Output the [X, Y] coordinate of the center of the cell containing the given text.  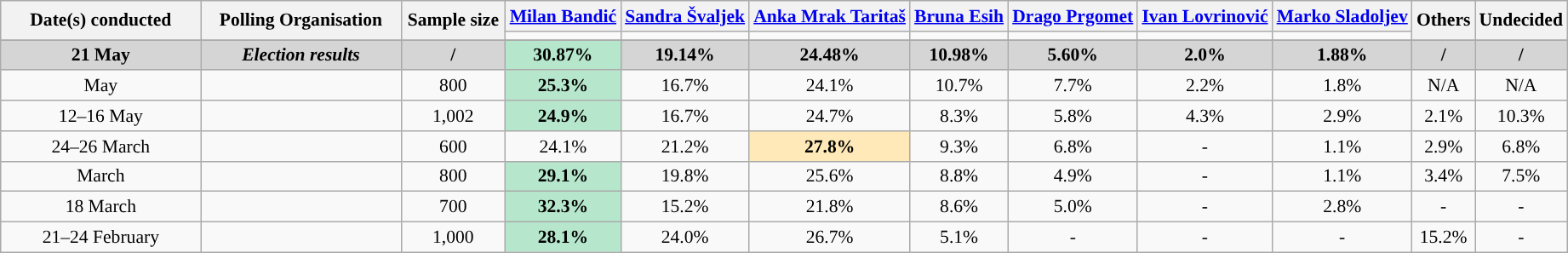
May [100, 86]
10.98% [959, 55]
Undecided [1520, 20]
24.48% [829, 55]
25.3% [564, 86]
2.1% [1444, 116]
28.1% [564, 238]
21.8% [829, 207]
1.88% [1342, 55]
32.3% [564, 207]
2.0% [1205, 55]
2.2% [1205, 86]
24.0% [684, 238]
600 [453, 147]
5.60% [1073, 55]
700 [453, 207]
5.8% [1073, 116]
4.3% [1205, 116]
3.4% [1444, 176]
Polling Organisation [301, 20]
1.8% [1342, 86]
Others [1444, 20]
27.8% [829, 147]
7.7% [1073, 86]
19.8% [684, 176]
Marko Sladoljev [1342, 16]
12–16 May [100, 116]
Sandra Švaljek [684, 16]
5.0% [1073, 207]
1,000 [453, 238]
25.6% [829, 176]
Sample size [453, 20]
8.3% [959, 116]
21 May [100, 55]
30.87% [564, 55]
Date(s) conducted [100, 20]
5.1% [959, 238]
8.8% [959, 176]
24.7% [829, 116]
21.2% [684, 147]
1,002 [453, 116]
10.7% [959, 86]
19.14% [684, 55]
7.5% [1520, 176]
Ivan Lovrinović [1205, 16]
9.3% [959, 147]
March [100, 176]
Anka Mrak Taritaš [829, 16]
18 March [100, 207]
2.8% [1342, 207]
Milan Bandić [564, 16]
24–26 March [100, 147]
29.1% [564, 176]
10.3% [1520, 116]
4.9% [1073, 176]
Bruna Esih [959, 16]
Drago Prgomet [1073, 16]
8.6% [959, 207]
26.7% [829, 238]
24.9% [564, 116]
21–24 February [100, 238]
Election results [301, 55]
